From the cell containing the given text, extract its center point as [X, Y] coordinate. 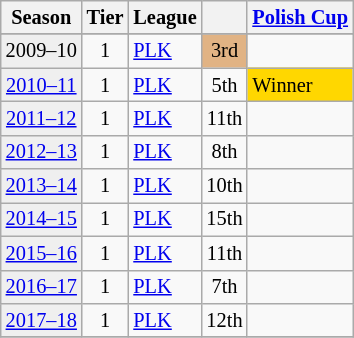
2014–15 [42, 219]
2017–18 [42, 320]
2013–14 [42, 186]
2015–16 [42, 253]
Winner [300, 85]
8th [225, 152]
10th [225, 186]
2012–13 [42, 152]
League [164, 17]
5th [225, 85]
Tier [106, 17]
3rd [225, 51]
2009–10 [42, 51]
2011–12 [42, 118]
Polish Cup [300, 17]
Season [42, 17]
7th [225, 287]
2010–11 [42, 85]
12th [225, 320]
2016–17 [42, 287]
15th [225, 219]
